Return [X, Y] of the center of cell containing provided text 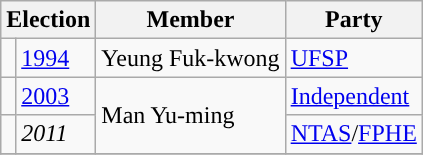
Independent [354, 96]
1994 [56, 58]
Member [190, 20]
2011 [56, 134]
Election [48, 20]
UFSP [354, 58]
Yeung Fuk-kwong [190, 58]
NTAS/FPHE [354, 134]
2003 [56, 96]
Party [354, 20]
Man Yu-ming [190, 115]
